Determine the (x, y) coordinate at the center of the cell enclosing the given text.  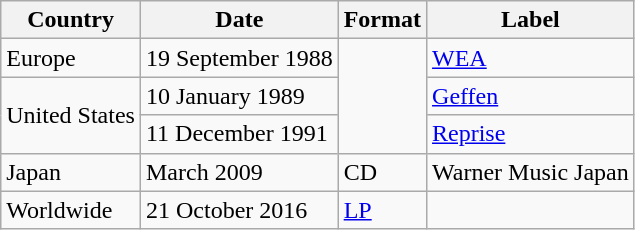
19 September 1988 (239, 58)
Label (531, 20)
Geffen (531, 96)
11 December 1991 (239, 134)
March 2009 (239, 172)
Europe (71, 58)
Date (239, 20)
United States (71, 115)
Format (382, 20)
Reprise (531, 134)
Worldwide (71, 210)
WEA (531, 58)
Warner Music Japan (531, 172)
Japan (71, 172)
CD (382, 172)
21 October 2016 (239, 210)
Country (71, 20)
10 January 1989 (239, 96)
LP (382, 210)
